Return the [X, Y] coordinate for the center point of the cell that contains the specified text.  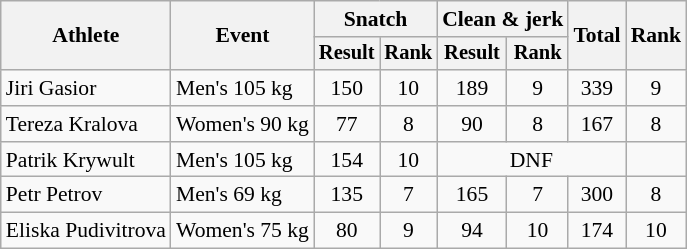
135 [347, 195]
174 [596, 231]
Petr Petrov [86, 195]
DNF [532, 160]
189 [472, 88]
165 [472, 195]
94 [472, 231]
Athlete [86, 36]
Tereza Kralova [86, 124]
Patrik Krywult [86, 160]
80 [347, 231]
Clean & jerk [502, 19]
150 [347, 88]
300 [596, 195]
Men's 69 kg [242, 195]
Women's 75 kg [242, 231]
Women's 90 kg [242, 124]
77 [347, 124]
339 [596, 88]
Total [596, 36]
Event [242, 36]
Jiri Gasior [86, 88]
Snatch [376, 19]
Eliska Pudivitrova [86, 231]
90 [472, 124]
167 [596, 124]
154 [347, 160]
